Locate the cell with the specified text and output its (x, y) center coordinate. 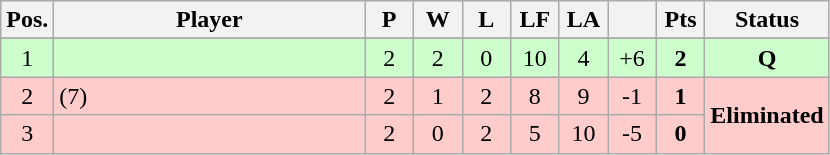
+6 (632, 58)
W (438, 20)
4 (584, 58)
LA (584, 20)
Q (767, 58)
Eliminated (767, 115)
-1 (632, 96)
5 (536, 134)
3 (28, 134)
Pos. (28, 20)
-5 (632, 134)
LF (536, 20)
(7) (210, 96)
Player (210, 20)
Status (767, 20)
P (390, 20)
L (486, 20)
9 (584, 96)
8 (536, 96)
Pts (680, 20)
